Output the [X, Y] coordinate of the center of the cell containing the given text.  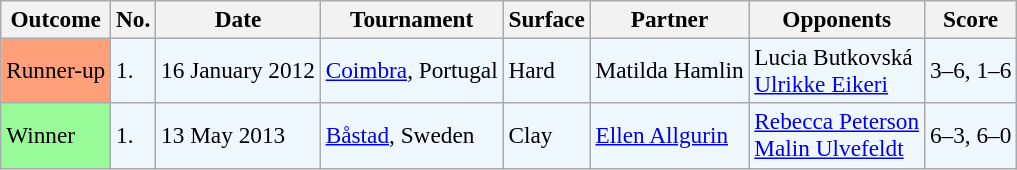
Matilda Hamlin [670, 70]
Hard [546, 70]
Clay [546, 136]
3–6, 1–6 [970, 70]
Winner [56, 136]
Outcome [56, 19]
Opponents [837, 19]
16 January 2012 [238, 70]
Båstad, Sweden [412, 136]
Ellen Allgurin [670, 136]
Score [970, 19]
Rebecca Peterson Malin Ulvefeldt [837, 136]
Surface [546, 19]
Partner [670, 19]
Date [238, 19]
6–3, 6–0 [970, 136]
Runner-up [56, 70]
Lucia Butkovská Ulrikke Eikeri [837, 70]
No. [134, 19]
13 May 2013 [238, 136]
Tournament [412, 19]
Coimbra, Portugal [412, 70]
